Locate the cell with the specified text and output its [X, Y] center coordinate. 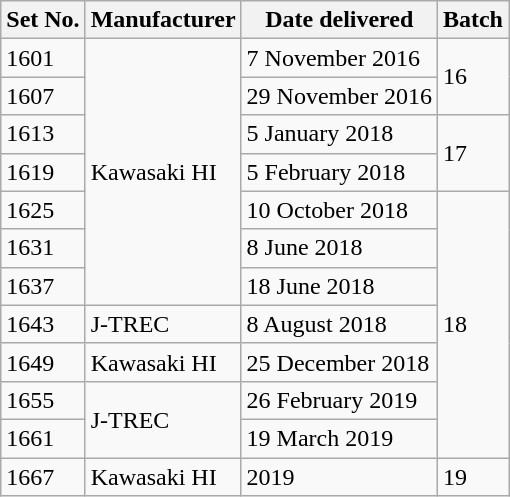
1631 [43, 248]
25 December 2018 [339, 362]
5 January 2018 [339, 134]
8 June 2018 [339, 248]
1649 [43, 362]
2019 [339, 477]
17 [472, 153]
10 October 2018 [339, 210]
18 June 2018 [339, 286]
8 August 2018 [339, 324]
Manufacturer [163, 20]
1625 [43, 210]
5 February 2018 [339, 172]
Date delivered [339, 20]
1613 [43, 134]
19 March 2019 [339, 438]
16 [472, 77]
Set No. [43, 20]
1637 [43, 286]
1607 [43, 96]
1661 [43, 438]
1655 [43, 400]
Batch [472, 20]
1667 [43, 477]
29 November 2016 [339, 96]
1601 [43, 58]
1619 [43, 172]
1643 [43, 324]
26 February 2019 [339, 400]
18 [472, 324]
7 November 2016 [339, 58]
19 [472, 477]
